Find where the given text appears and provide that cell's center as (X, Y) coordinate. 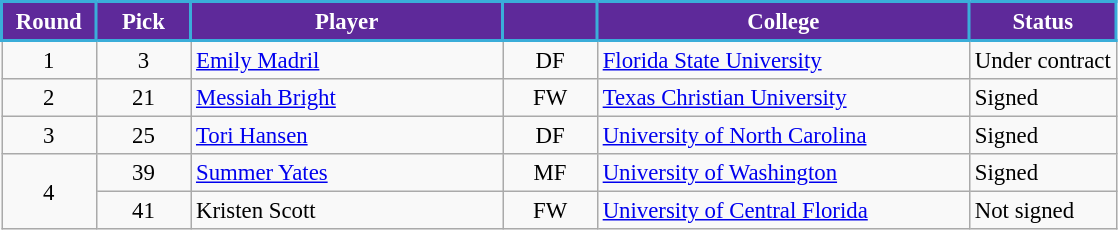
41 (144, 211)
Texas Christian University (783, 98)
Player (347, 22)
39 (144, 173)
1 (50, 60)
4 (50, 192)
Pick (144, 22)
Florida State University (783, 60)
2 (50, 98)
University of North Carolina (783, 136)
College (783, 22)
Emily Madril (347, 60)
MF (550, 173)
25 (144, 136)
Tori Hansen (347, 136)
Summer Yates (347, 173)
Not signed (1042, 211)
University of Central Florida (783, 211)
21 (144, 98)
University of Washington (783, 173)
Kristen Scott (347, 211)
Messiah Bright (347, 98)
Under contract (1042, 60)
Status (1042, 22)
Round (50, 22)
